Return [x, y] of the center of cell containing provided text 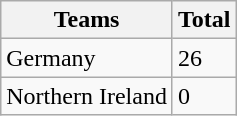
Total [204, 20]
0 [204, 96]
Northern Ireland [87, 96]
Teams [87, 20]
26 [204, 58]
Germany [87, 58]
